Locate the cell with the specified text and output its (x, y) center coordinate. 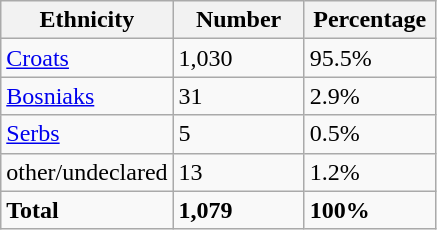
Croats (87, 58)
Ethnicity (87, 20)
Bosniaks (87, 96)
1,079 (238, 210)
Serbs (87, 134)
31 (238, 96)
1,030 (238, 58)
5 (238, 134)
2.9% (370, 96)
100% (370, 210)
1.2% (370, 172)
13 (238, 172)
0.5% (370, 134)
Total (87, 210)
Number (238, 20)
95.5% (370, 58)
other/undeclared (87, 172)
Percentage (370, 20)
